Scan for the cell matching the given text and deliver its [X, Y] coordinate at center. 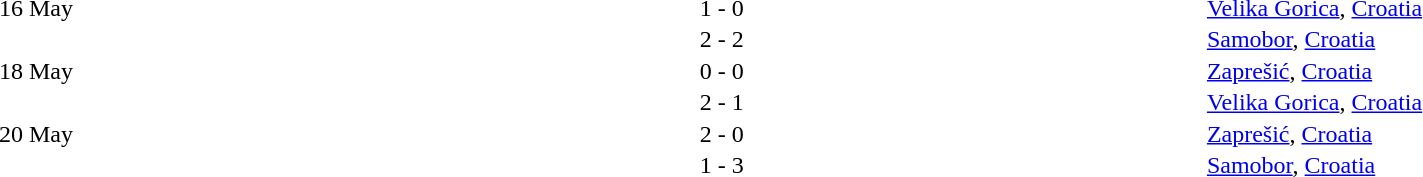
0 - 0 [722, 71]
2 - 2 [722, 39]
2 - 0 [722, 134]
2 - 1 [722, 103]
